Determine the [X, Y] coordinate at the center of the cell enclosing the given text.  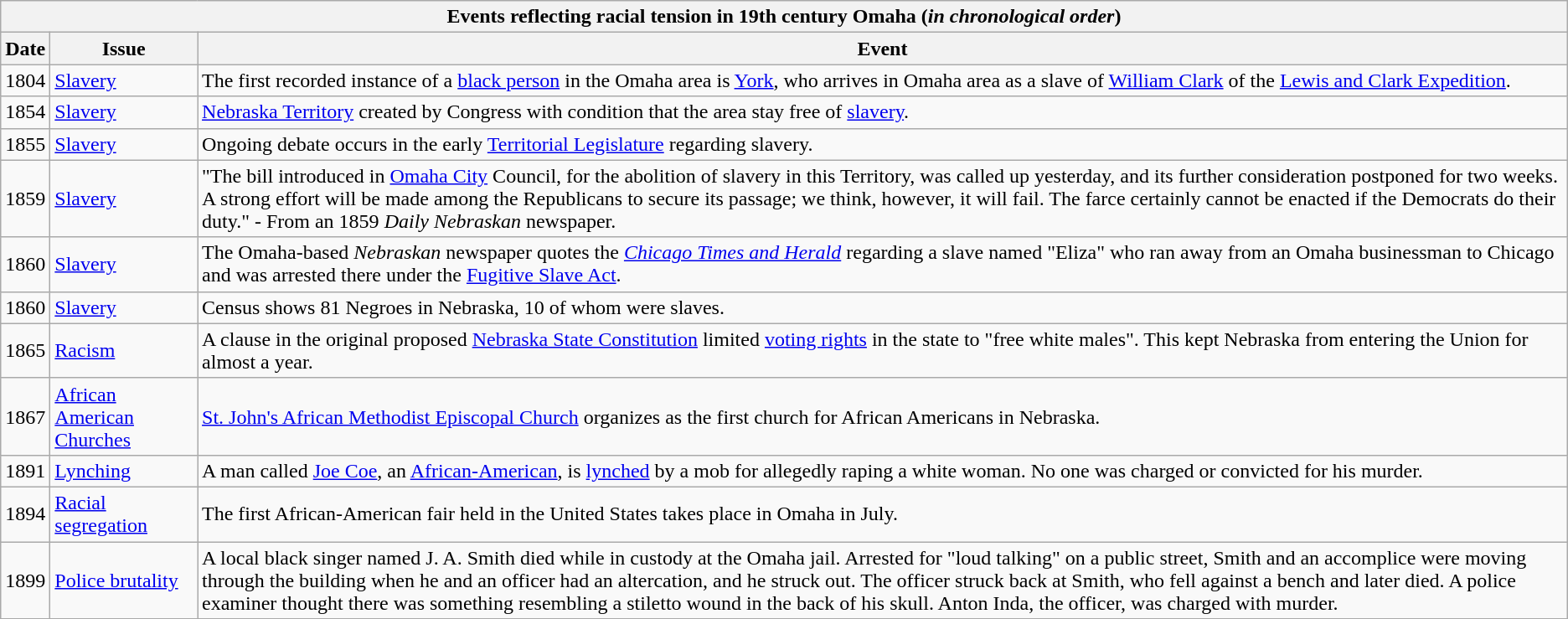
Date [25, 49]
1894 [25, 514]
African American Churches [124, 416]
Lynching [124, 471]
Issue [124, 49]
1804 [25, 80]
Events reflecting racial tension in 19th century Omaha (in chronological order) [784, 17]
Ongoing debate occurs in the early Territorial Legislature regarding slavery. [883, 144]
Event [883, 49]
1865 [25, 350]
Census shows 81 Negroes in Nebraska, 10 of whom were slaves. [883, 307]
1855 [25, 144]
1854 [25, 112]
1899 [25, 580]
Racism [124, 350]
St. John's African Methodist Episcopal Church organizes as the first church for African Americans in Nebraska. [883, 416]
1891 [25, 471]
A man called Joe Coe, an African-American, is lynched by a mob for allegedly raping a white woman. No one was charged or convicted for his murder. [883, 471]
1859 [25, 199]
Police brutality [124, 580]
1867 [25, 416]
Racial segregation [124, 514]
The first African-American fair held in the United States takes place in Omaha in July. [883, 514]
Nebraska Territory created by Congress with condition that the area stay free of slavery. [883, 112]
